Extract the [x, y] coordinate from the center of the cell holding the provided text.  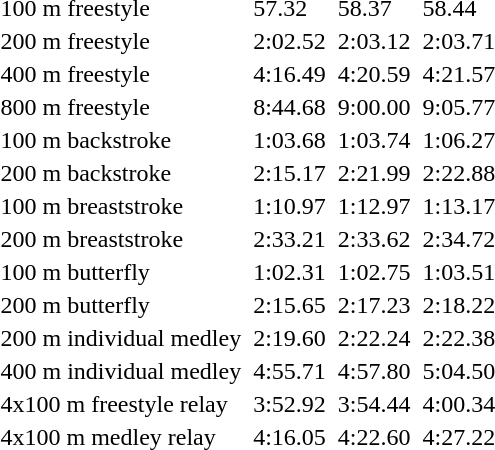
1:02.31 [290, 272]
9:00.00 [374, 107]
1:10.97 [290, 206]
4:57.80 [374, 371]
1:02.75 [374, 272]
1:03.74 [374, 140]
3:54.44 [374, 404]
2:33.21 [290, 239]
2:03.12 [374, 41]
2:22.24 [374, 338]
2:15.17 [290, 173]
2:21.99 [374, 173]
2:17.23 [374, 305]
2:19.60 [290, 338]
3:52.92 [290, 404]
1:12.97 [374, 206]
8:44.68 [290, 107]
1:03.68 [290, 140]
4:55.71 [290, 371]
2:02.52 [290, 41]
2:15.65 [290, 305]
2:33.62 [374, 239]
4:16.49 [290, 74]
4:20.59 [374, 74]
